Detect which cell encompasses the target text, then output its (X, Y) center coordinate. 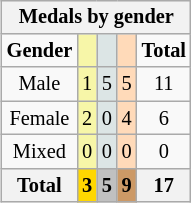
11 (164, 84)
4 (127, 118)
Female (40, 118)
17 (164, 185)
6 (164, 118)
2 (87, 118)
Mixed (40, 152)
Medals by gender (96, 17)
1 (87, 84)
3 (87, 185)
9 (127, 185)
Gender (40, 51)
Male (40, 84)
